Pinpoint the cell where the given text exists, returning its [X, Y] midpoint coordinate. 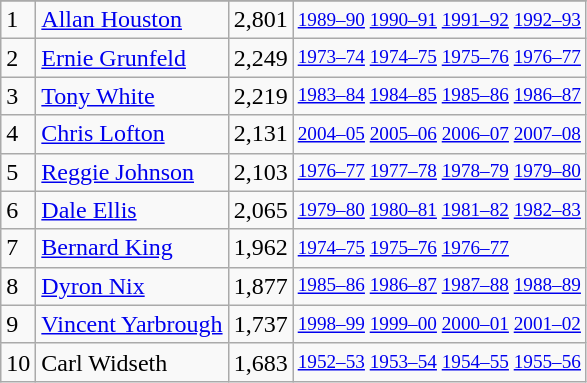
1976–77 1977–78 1978–79 1979–80 [439, 172]
1,962 [260, 248]
6 [18, 210]
2,131 [260, 134]
Allan Houston [132, 20]
Ernie Grunfeld [132, 58]
2,801 [260, 20]
2,219 [260, 96]
8 [18, 286]
1973–74 1974–75 1975–76 1976–77 [439, 58]
1983–84 1984–85 1985–86 1986–87 [439, 96]
Dyron Nix [132, 286]
1989–90 1990–91 1991–92 1992–93 [439, 20]
1985–86 1986–87 1987–88 1988–89 [439, 286]
Tony White [132, 96]
2,103 [260, 172]
9 [18, 324]
Carl Widseth [132, 362]
Chris Lofton [132, 134]
5 [18, 172]
10 [18, 362]
Bernard King [132, 248]
2 [18, 58]
2,065 [260, 210]
4 [18, 134]
Vincent Yarbrough [132, 324]
Dale Ellis [132, 210]
1,877 [260, 286]
2004–05 2005–06 2006–07 2007–08 [439, 134]
Reggie Johnson [132, 172]
1,683 [260, 362]
2,249 [260, 58]
1952–53 1953–54 1954–55 1955–56 [439, 362]
1 [18, 20]
1,737 [260, 324]
1974–75 1975–76 1976–77 [439, 248]
7 [18, 248]
3 [18, 96]
1979–80 1980–81 1981–82 1982–83 [439, 210]
1998–99 1999–00 2000–01 2001–02 [439, 324]
